Determine the [x, y] coordinate at the center of the cell enclosing the given text.  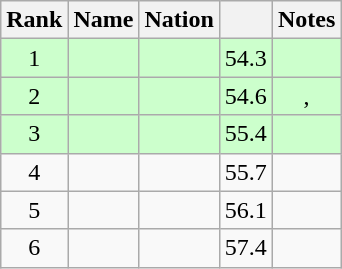
5 [34, 210]
55.7 [246, 172]
55.4 [246, 134]
54.3 [246, 58]
4 [34, 172]
56.1 [246, 210]
57.4 [246, 248]
54.6 [246, 96]
Notes [306, 20]
1 [34, 58]
3 [34, 134]
Nation [179, 20]
6 [34, 248]
2 [34, 96]
Rank [34, 20]
Name [104, 20]
, [306, 96]
